Find where the given text appears and provide that cell's center as (x, y) coordinate. 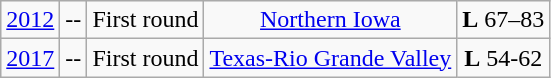
L 54-62 (504, 58)
L 67–83 (504, 20)
Texas-Rio Grande Valley (330, 58)
2017 (30, 58)
2012 (30, 20)
Northern Iowa (330, 20)
